Pinpoint the cell where the given text exists, returning its [x, y] midpoint coordinate. 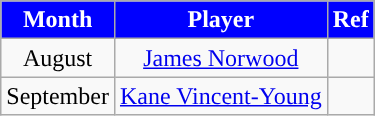
September [58, 96]
Player [220, 20]
James Norwood [220, 58]
Kane Vincent-Young [220, 96]
Ref [350, 20]
August [58, 58]
Month [58, 20]
